Return [X, Y] of the center of cell containing provided text 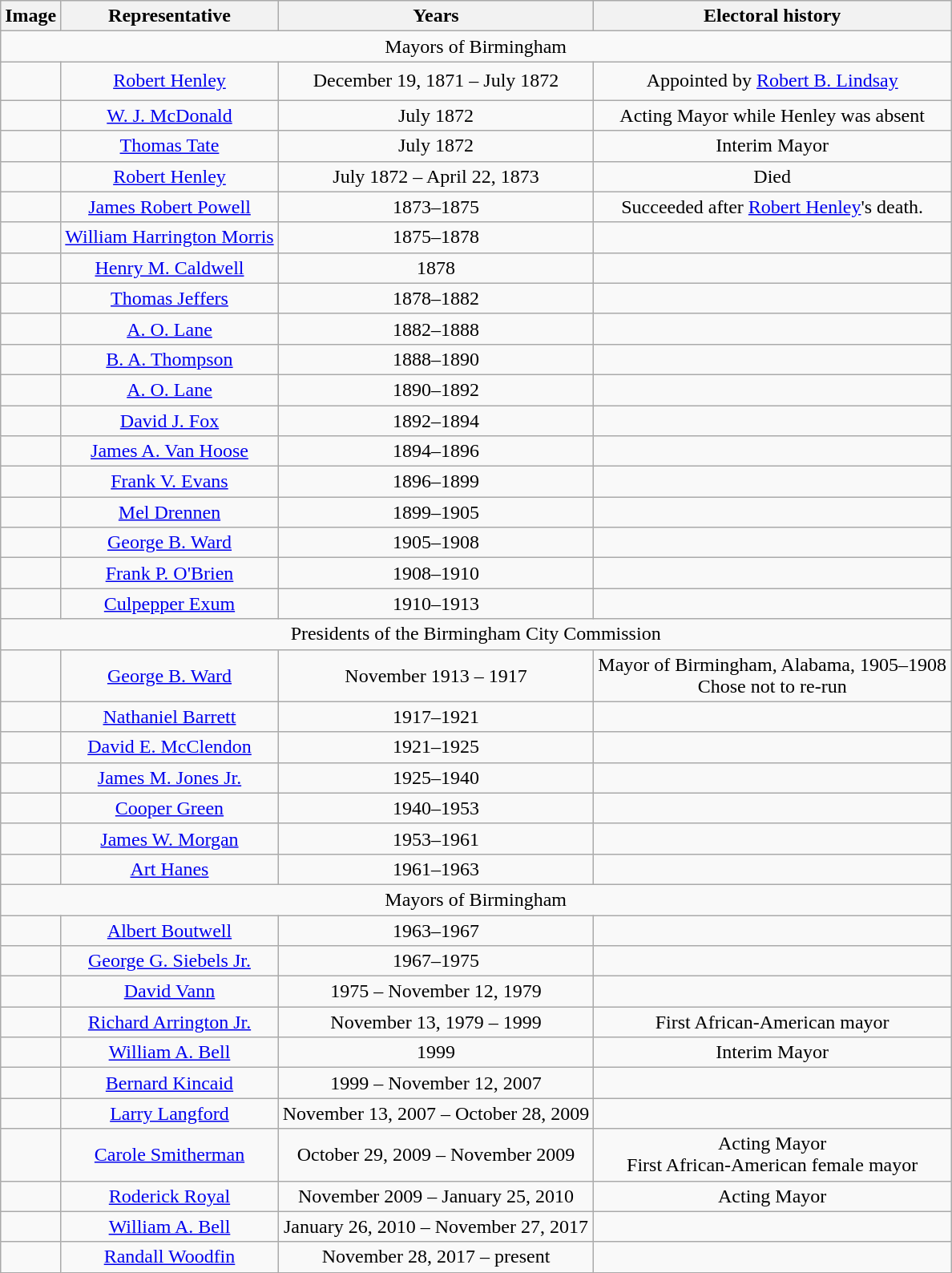
Representative [170, 16]
Henry M. Caldwell [170, 268]
1999 [436, 1053]
Nathaniel Barrett [170, 717]
First African-American mayor [772, 1022]
1878 [436, 268]
Acting Mayor while Henley was absent [772, 115]
October 29, 2009 – November 2009 [436, 1154]
Carole Smitherman [170, 1154]
1882–1888 [436, 329]
James W. Morgan [170, 839]
Died [772, 176]
1961–1963 [436, 869]
Frank V. Evans [170, 482]
Acting Mayor [772, 1196]
January 26, 2010 – November 27, 2017 [436, 1227]
1875–1878 [436, 237]
B. A. Thompson [170, 359]
1892–1894 [436, 421]
Culpepper Exum [170, 604]
November 2009 – January 25, 2010 [436, 1196]
Randall Woodfin [170, 1257]
Years [436, 16]
November 28, 2017 – present [436, 1257]
1905–1908 [436, 543]
Richard Arrington Jr. [170, 1022]
December 19, 1871 – July 1872 [436, 81]
Roderick Royal [170, 1196]
1967–1975 [436, 961]
1910–1913 [436, 604]
Frank P. O'Brien [170, 573]
1888–1890 [436, 359]
November 13, 1979 – 1999 [436, 1022]
Thomas Jeffers [170, 298]
1925–1940 [436, 778]
1894–1896 [436, 451]
James A. Van Hoose [170, 451]
1873–1875 [436, 207]
George G. Siebels Jr. [170, 961]
Art Hanes [170, 869]
1890–1892 [436, 390]
1953–1961 [436, 839]
1896–1899 [436, 482]
1999 – November 12, 2007 [436, 1083]
Larry Langford [170, 1113]
November 13, 2007 – October 28, 2009 [436, 1113]
Electoral history [772, 16]
1917–1921 [436, 717]
1921–1925 [436, 747]
Mel Drennen [170, 512]
W. J. McDonald [170, 115]
July 1872 – April 22, 1873 [436, 176]
1940–1953 [436, 808]
David Vann [170, 992]
James Robert Powell [170, 207]
David E. McClendon [170, 747]
James M. Jones Jr. [170, 778]
Presidents of the Birmingham City Commission [476, 634]
Thomas Tate [170, 146]
1899–1905 [436, 512]
Mayor of Birmingham, Alabama, 1905–1908Chose not to re-run [772, 675]
David J. Fox [170, 421]
Bernard Kincaid [170, 1083]
Cooper Green [170, 808]
Image [30, 16]
Appointed by Robert B. Lindsay [772, 81]
November 1913 – 1917 [436, 675]
William Harrington Morris [170, 237]
1975 – November 12, 1979 [436, 992]
Succeeded after Robert Henley's death. [772, 207]
1908–1910 [436, 573]
Albert Boutwell [170, 931]
1878–1882 [436, 298]
Acting MayorFirst African-American female mayor [772, 1154]
1963–1967 [436, 931]
